Pinpoint the cell where the given text exists, returning its [x, y] midpoint coordinate. 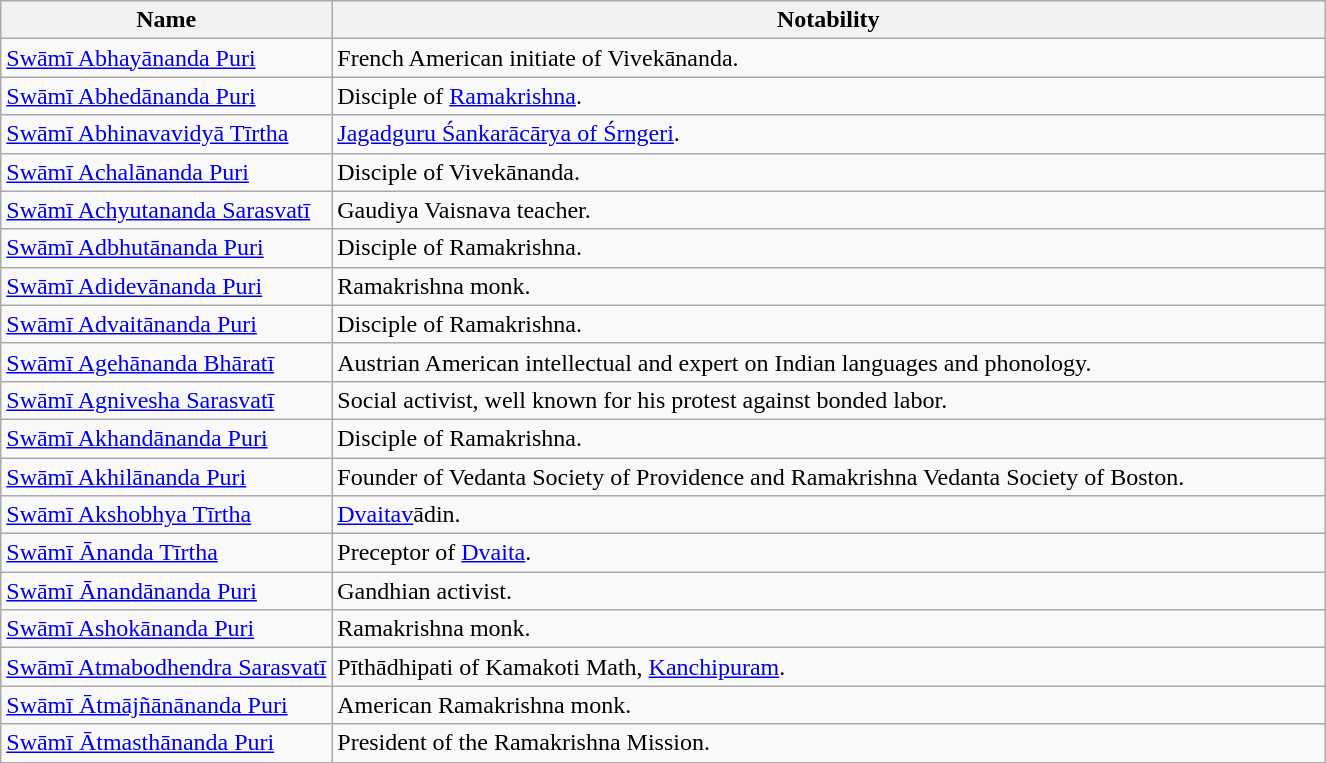
Swāmī Akshobhya Tīrtha [166, 515]
Swāmī Ānandānanda Puri [166, 591]
Swāmī Abhayānanda Puri [166, 58]
Swāmī Ātmājñānānanda Puri [166, 705]
Swāmī Ātmasthānanda Puri [166, 743]
Preceptor of Dvaita. [828, 553]
Swāmī Adidevānanda Puri [166, 286]
Austrian American intellectual and expert on Indian languages and phonology. [828, 362]
Swāmī Advaitānanda Puri [166, 324]
Swāmī Abhinavavidyā Tīrtha [166, 134]
Jagadguru Śankarācārya of Śrngeri. [828, 134]
Swāmī Achalānanda Puri [166, 172]
French American initiate of Vivekānanda. [828, 58]
Swāmī Abhedānanda Puri [166, 96]
Swāmī Agnivesha Sarasvatī [166, 400]
Notability [828, 20]
President of the Ramakrishna Mission. [828, 743]
Swāmī Ashokānanda Puri [166, 629]
Name [166, 20]
Disciple of Vivekānanda. [828, 172]
Dvaitavādin. [828, 515]
Swāmī Agehānanda Bhāratī [166, 362]
Swāmī Ānanda Tīrtha [166, 553]
Gandhian activist. [828, 591]
Swāmī Atmabodhendra Sarasvatī [166, 667]
Founder of Vedanta Society of Providence and Ramakrishna Vedanta Society of Boston. [828, 477]
Gaudiya Vaisnava teacher. [828, 210]
Swāmī Achyutananda Sarasvatī [166, 210]
American Ramakrishna monk. [828, 705]
Swāmī Akhilānanda Puri [166, 477]
Swāmī Akhandānanda Puri [166, 438]
Swāmī Adbhutānanda Puri [166, 248]
Social activist, well known for his protest against bonded labor. [828, 400]
Pīthādhipati of Kamakoti Math, Kanchipuram. [828, 667]
